Detect which cell encompasses the target text, then output its (x, y) center coordinate. 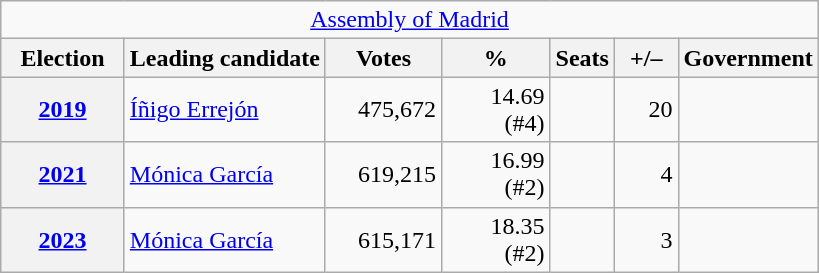
% (496, 58)
Leading candidate (224, 58)
2021 (63, 174)
Election (63, 58)
+/– (646, 58)
14.69 (#4) (496, 110)
2019 (63, 110)
619,215 (383, 174)
Seats (582, 58)
16.99 (#2) (496, 174)
20 (646, 110)
3 (646, 240)
475,672 (383, 110)
Votes (383, 58)
Government (748, 58)
615,171 (383, 240)
18.35 (#2) (496, 240)
2023 (63, 240)
Assembly of Madrid (410, 20)
4 (646, 174)
Íñigo Errejón (224, 110)
